Identify which cell holds the provided text, then report its (x, y) central coordinate. 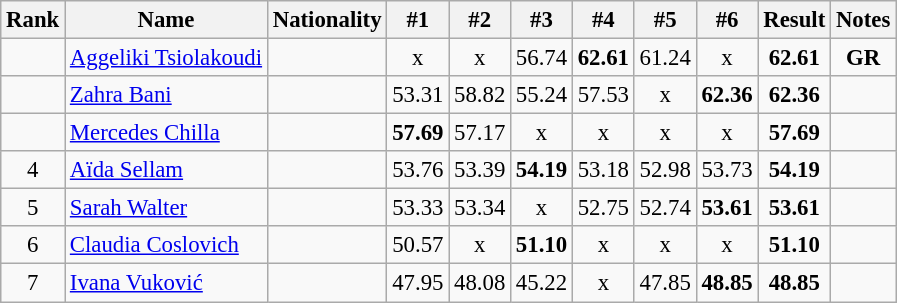
55.24 (542, 95)
#6 (727, 20)
Rank (33, 20)
53.39 (480, 170)
52.75 (603, 208)
50.57 (418, 245)
53.31 (418, 95)
Notes (864, 20)
4 (33, 170)
47.85 (665, 283)
52.74 (665, 208)
53.73 (727, 170)
58.82 (480, 95)
45.22 (542, 283)
7 (33, 283)
48.08 (480, 283)
Aïda Sellam (166, 170)
GR (864, 58)
6 (33, 245)
Nationality (326, 20)
53.18 (603, 170)
Mercedes Chilla (166, 133)
57.53 (603, 95)
61.24 (665, 58)
Name (166, 20)
#1 (418, 20)
57.17 (480, 133)
Result (794, 20)
#5 (665, 20)
Claudia Coslovich (166, 245)
Aggeliki Tsiolakoudi (166, 58)
Ivana Vuković (166, 283)
Sarah Walter (166, 208)
Zahra Bani (166, 95)
#2 (480, 20)
5 (33, 208)
52.98 (665, 170)
56.74 (542, 58)
53.76 (418, 170)
53.34 (480, 208)
53.33 (418, 208)
47.95 (418, 283)
#4 (603, 20)
#3 (542, 20)
